Determine the (X, Y) coordinate at the center of the cell enclosing the given text.  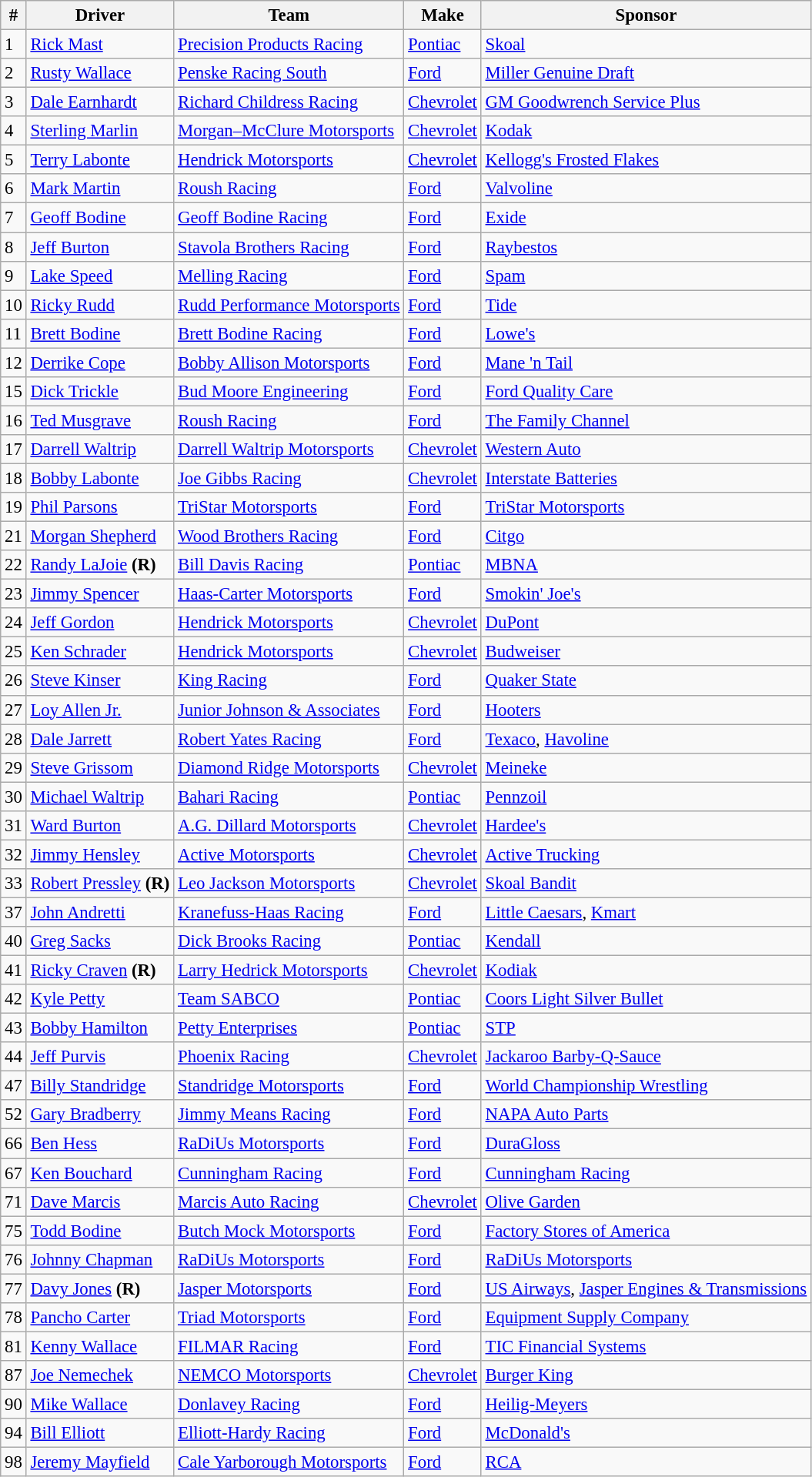
78 (14, 1318)
King Racing (289, 681)
World Championship Wrestling (646, 1086)
44 (14, 1057)
Jackaroo Barby-Q-Sauce (646, 1057)
Dick Brooks Racing (289, 941)
Pennzoil (646, 797)
31 (14, 826)
Mane 'n Tail (646, 363)
Tide (646, 305)
Ward Burton (100, 826)
Robert Yates Racing (289, 739)
Valvoline (646, 189)
A.G. Dillard Motorsports (289, 826)
Morgan Shepherd (100, 536)
Greg Sacks (100, 941)
Geoff Bodine Racing (289, 218)
Darrell Waltrip (100, 449)
Dick Trickle (100, 392)
Active Trucking (646, 854)
77 (14, 1288)
Jeff Gordon (100, 623)
Sterling Marlin (100, 131)
75 (14, 1231)
Bobby Hamilton (100, 1028)
24 (14, 623)
DuraGloss (646, 1144)
Steve Kinser (100, 681)
Hardee's (646, 826)
Skoal Bandit (646, 884)
40 (14, 941)
87 (14, 1375)
Brett Bodine Racing (289, 333)
30 (14, 797)
Jasper Motorsports (289, 1288)
Meineke (646, 767)
10 (14, 305)
Make (443, 15)
Bud Moore Engineering (289, 392)
Bahari Racing (289, 797)
Richard Childress Racing (289, 102)
33 (14, 884)
Raybestos (646, 247)
Ted Musgrave (100, 420)
Donlavey Racing (289, 1404)
Coors Light Silver Bullet (646, 999)
Active Motorsports (289, 854)
Bill Elliott (100, 1433)
66 (14, 1144)
4 (14, 131)
TIC Financial Systems (646, 1346)
Stavola Brothers Racing (289, 247)
6 (14, 189)
Morgan–McClure Motorsports (289, 131)
Steve Grissom (100, 767)
Johnny Chapman (100, 1259)
Heilig-Meyers (646, 1404)
5 (14, 160)
Butch Mock Motorsports (289, 1231)
Driver (100, 15)
Larry Hedrick Motorsports (289, 971)
Billy Standridge (100, 1086)
1 (14, 45)
Robert Pressley (R) (100, 884)
Joe Nemechek (100, 1375)
32 (14, 854)
22 (14, 565)
Skoal (646, 45)
Smokin' Joe's (646, 594)
Dale Earnhardt (100, 102)
Dale Jarrett (100, 739)
Randy LaJoie (R) (100, 565)
26 (14, 681)
Kranefuss-Haas Racing (289, 912)
Exide (646, 218)
41 (14, 971)
7 (14, 218)
RCA (646, 1462)
Haas-Carter Motorsports (289, 594)
The Family Channel (646, 420)
12 (14, 363)
52 (14, 1115)
Bobby Allison Motorsports (289, 363)
US Airways, Jasper Engines & Transmissions (646, 1288)
Interstate Batteries (646, 478)
GM Goodwrench Service Plus (646, 102)
# (14, 15)
NEMCO Motorsports (289, 1375)
Davy Jones (R) (100, 1288)
67 (14, 1173)
Rudd Performance Motorsports (289, 305)
McDonald's (646, 1433)
76 (14, 1259)
Ken Bouchard (100, 1173)
29 (14, 767)
81 (14, 1346)
Kodak (646, 131)
Mike Wallace (100, 1404)
18 (14, 478)
Hooters (646, 710)
Kellogg's Frosted Flakes (646, 160)
Bill Davis Racing (289, 565)
NAPA Auto Parts (646, 1115)
Budweiser (646, 652)
Lowe's (646, 333)
Citgo (646, 536)
Loy Allen Jr. (100, 710)
71 (14, 1201)
Spam (646, 276)
90 (14, 1404)
9 (14, 276)
Texaco, Havoline (646, 739)
John Andretti (100, 912)
Rick Mast (100, 45)
Miller Genuine Draft (646, 73)
11 (14, 333)
15 (14, 392)
STP (646, 1028)
Precision Products Racing (289, 45)
Quaker State (646, 681)
Jeff Purvis (100, 1057)
25 (14, 652)
43 (14, 1028)
Team SABCO (289, 999)
37 (14, 912)
Joe Gibbs Racing (289, 478)
2 (14, 73)
Leo Jackson Motorsports (289, 884)
Derrike Cope (100, 363)
28 (14, 739)
17 (14, 449)
94 (14, 1433)
Wood Brothers Racing (289, 536)
Jimmy Means Racing (289, 1115)
Michael Waltrip (100, 797)
Little Caesars, Kmart (646, 912)
Burger King (646, 1375)
Mark Martin (100, 189)
Olive Garden (646, 1201)
Lake Speed (100, 276)
Brett Bodine (100, 333)
Melling Racing (289, 276)
Bobby Labonte (100, 478)
42 (14, 999)
Todd Bodine (100, 1231)
Petty Enterprises (289, 1028)
DuPont (646, 623)
Marcis Auto Racing (289, 1201)
Western Auto (646, 449)
19 (14, 507)
Ford Quality Care (646, 392)
Ben Hess (100, 1144)
Phoenix Racing (289, 1057)
Junior Johnson & Associates (289, 710)
Kenny Wallace (100, 1346)
Sponsor (646, 15)
Darrell Waltrip Motorsports (289, 449)
47 (14, 1086)
Penske Racing South (289, 73)
8 (14, 247)
3 (14, 102)
Standridge Motorsports (289, 1086)
Dave Marcis (100, 1201)
Terry Labonte (100, 160)
Gary Bradberry (100, 1115)
Kendall (646, 941)
98 (14, 1462)
Kodiak (646, 971)
Geoff Bodine (100, 218)
Jeff Burton (100, 247)
21 (14, 536)
16 (14, 420)
23 (14, 594)
Triad Motorsports (289, 1318)
Phil Parsons (100, 507)
Rusty Wallace (100, 73)
Team (289, 15)
MBNA (646, 565)
Diamond Ridge Motorsports (289, 767)
Jeremy Mayfield (100, 1462)
Ricky Craven (R) (100, 971)
Jimmy Hensley (100, 854)
Pancho Carter (100, 1318)
Kyle Petty (100, 999)
Cale Yarborough Motorsports (289, 1462)
Equipment Supply Company (646, 1318)
FILMAR Racing (289, 1346)
Jimmy Spencer (100, 594)
Factory Stores of America (646, 1231)
Ricky Rudd (100, 305)
27 (14, 710)
Elliott-Hardy Racing (289, 1433)
Ken Schrader (100, 652)
